Return [X, Y] of the center of cell containing provided text 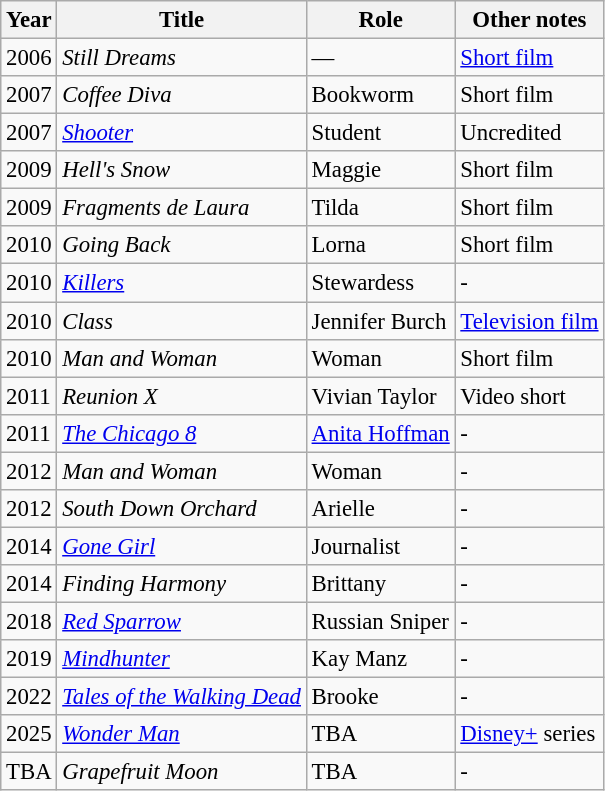
Vivian Taylor [380, 396]
Television film [530, 321]
Tales of the Walking Dead [182, 697]
2018 [29, 621]
Arielle [380, 509]
Red Sparrow [182, 621]
Fragments de Laura [182, 208]
Hell's Snow [182, 170]
Jennifer Burch [380, 321]
South Down Orchard [182, 509]
Russian Sniper [380, 621]
Wonder Man [182, 734]
Title [182, 20]
Finding Harmony [182, 584]
Lorna [380, 245]
2006 [29, 58]
The Chicago 8 [182, 433]
Uncredited [530, 133]
— [380, 58]
Video short [530, 396]
Coffee Diva [182, 95]
2025 [29, 734]
Killers [182, 283]
Class [182, 321]
Stewardess [380, 283]
Still Dreams [182, 58]
Brooke [380, 697]
Anita Hoffman [380, 433]
Student [380, 133]
2019 [29, 659]
Other notes [530, 20]
Reunion X [182, 396]
Kay Manz [380, 659]
2022 [29, 697]
Brittany [380, 584]
Bookworm [380, 95]
Grapefruit Moon [182, 772]
Gone Girl [182, 546]
Shooter [182, 133]
Mindhunter [182, 659]
Tilda [380, 208]
Journalist [380, 546]
Role [380, 20]
Year [29, 20]
Maggie [380, 170]
Going Back [182, 245]
Disney+ series [530, 734]
